Detect which cell encompasses the target text, then output its [X, Y] center coordinate. 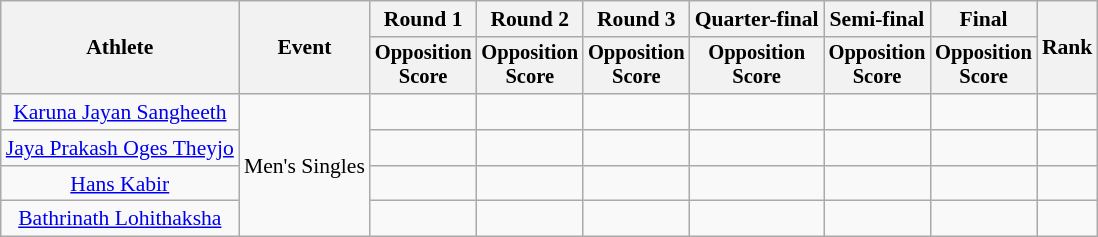
Round 3 [636, 19]
Round 2 [530, 19]
Quarter-final [757, 19]
Athlete [120, 48]
Semi-final [878, 19]
Men's Singles [304, 165]
Karuna Jayan Sangheeth [120, 112]
Round 1 [424, 19]
Rank [1068, 48]
Jaya Prakash Oges Theyjo [120, 148]
Final [984, 19]
Bathrinath Lohithaksha [120, 219]
Hans Kabir [120, 184]
Event [304, 48]
